Capture the cell that displays the provided text and extract its [x, y] central coordinate. 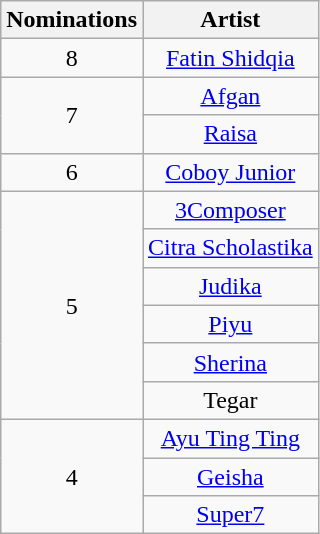
Tegar [230, 400]
Sherina [230, 362]
Nominations [72, 20]
Afgan [230, 96]
Super7 [230, 515]
3Composer [230, 210]
4 [72, 476]
Raisa [230, 134]
Coboy Junior [230, 172]
Piyu [230, 324]
Citra Scholastika [230, 248]
Fatin Shidqia [230, 58]
8 [72, 58]
Artist [230, 20]
7 [72, 115]
Geisha [230, 477]
5 [72, 305]
Judika [230, 286]
Ayu Ting Ting [230, 438]
6 [72, 172]
